Search for the cell housing the specified text and yield its [X, Y] center coordinate. 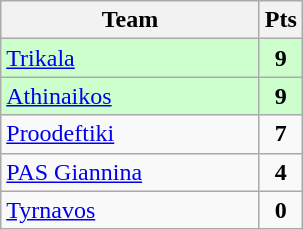
Pts [280, 20]
Proodeftiki [130, 134]
Team [130, 20]
7 [280, 134]
4 [280, 172]
Trikala [130, 58]
PAS Giannina [130, 172]
Tyrnavos [130, 210]
Athinaikos [130, 96]
0 [280, 210]
